Output the [x, y] coordinate of the center of the cell containing the given text.  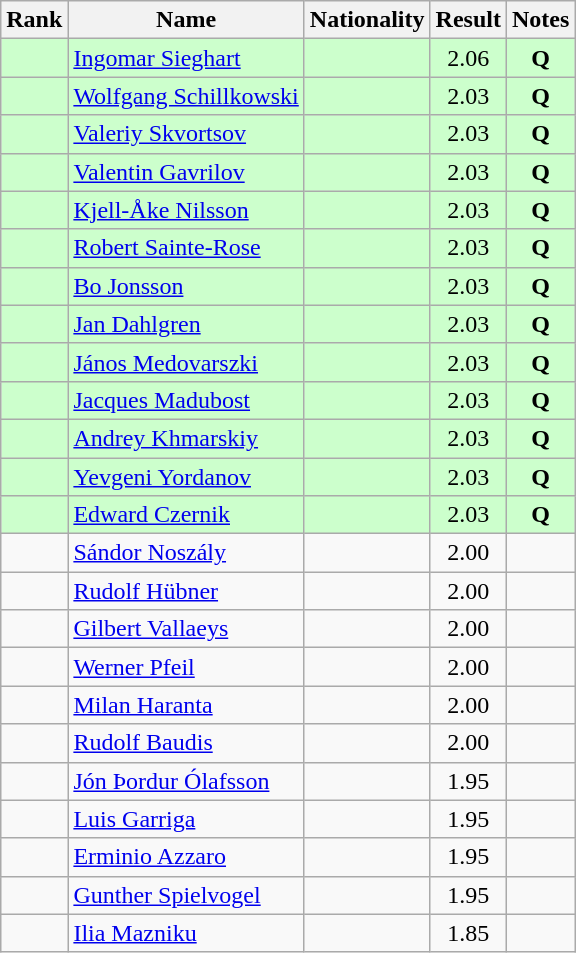
Andrey Khmarskiy [186, 438]
Rank [34, 20]
Valentin Gavrilov [186, 172]
Jan Dahlgren [186, 324]
Sándor Noszály [186, 553]
Gunther Spielvogel [186, 895]
Luis Garriga [186, 819]
Name [186, 20]
Valeriy Skvortsov [186, 134]
Rudolf Baudis [186, 743]
Werner Pfeil [186, 667]
Nationality [367, 20]
Bo Jonsson [186, 286]
Gilbert Vallaeys [186, 629]
1.85 [468, 933]
Yevgeni Yordanov [186, 477]
Erminio Azzaro [186, 857]
Robert Sainte-Rose [186, 248]
Wolfgang Schillkowski [186, 96]
Result [468, 20]
Kjell-Åke Nilsson [186, 210]
Milan Haranta [186, 705]
János Medovarszki [186, 362]
Jacques Madubost [186, 400]
Jón Þordur Ólafsson [186, 781]
Ilia Mazniku [186, 933]
2.06 [468, 58]
Ingomar Sieghart [186, 58]
Rudolf Hübner [186, 591]
Edward Czernik [186, 515]
Notes [540, 20]
